Determine the [X, Y] coordinate at the center of the cell enclosing the given text.  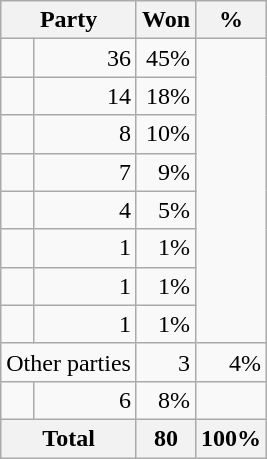
14 [84, 96]
18% [166, 96]
7 [84, 172]
8 [84, 134]
3 [166, 362]
Other parties [69, 362]
4% [232, 362]
Total [69, 438]
9% [166, 172]
10% [166, 134]
8% [166, 400]
36 [84, 58]
80 [166, 438]
4 [84, 210]
6 [84, 400]
100% [232, 438]
Party [69, 20]
5% [166, 210]
Won [166, 20]
% [232, 20]
45% [166, 58]
